Output the [x, y] coordinate of the center of the cell containing the given text.  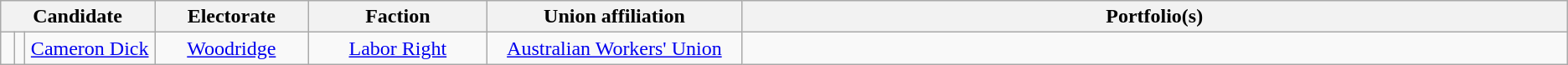
Cameron Dick [90, 48]
Electorate [231, 17]
Portfolio(s) [1154, 17]
Woodridge [231, 48]
Candidate [78, 17]
Labor Right [398, 48]
Union affiliation [615, 17]
Australian Workers' Union [615, 48]
Faction [398, 17]
